Provide the (X, Y) coordinate of the cell's center where the given text is located.  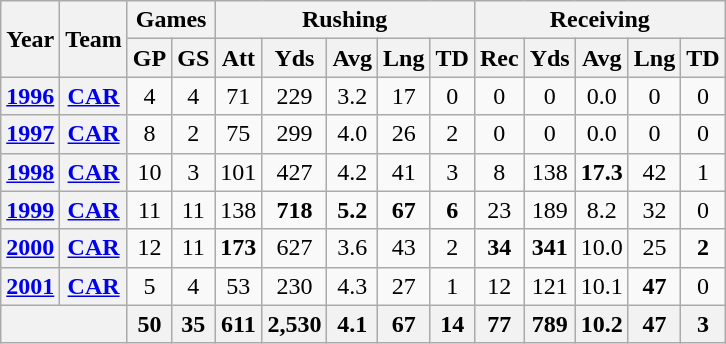
10.1 (602, 286)
GP (149, 58)
229 (294, 96)
77 (499, 324)
1997 (30, 134)
627 (294, 248)
34 (499, 248)
Rushing (345, 20)
42 (654, 172)
10 (149, 172)
1998 (30, 172)
1996 (30, 96)
10.2 (602, 324)
5.2 (352, 210)
299 (294, 134)
230 (294, 286)
2,530 (294, 324)
4.1 (352, 324)
8.2 (602, 210)
427 (294, 172)
Team (94, 39)
121 (550, 286)
1999 (30, 210)
341 (550, 248)
10.0 (602, 248)
27 (404, 286)
4.0 (352, 134)
189 (550, 210)
3.6 (352, 248)
Att (238, 58)
Receiving (600, 20)
Rec (499, 58)
789 (550, 324)
50 (149, 324)
GS (194, 58)
173 (238, 248)
17 (404, 96)
5 (149, 286)
2000 (30, 248)
3.2 (352, 96)
4.2 (352, 172)
4.3 (352, 286)
75 (238, 134)
23 (499, 210)
6 (452, 210)
41 (404, 172)
718 (294, 210)
Games (170, 20)
71 (238, 96)
53 (238, 286)
611 (238, 324)
26 (404, 134)
14 (452, 324)
32 (654, 210)
101 (238, 172)
17.3 (602, 172)
Year (30, 39)
43 (404, 248)
35 (194, 324)
25 (654, 248)
2001 (30, 286)
